Output the (X, Y) coordinate of the center of the cell containing the given text.  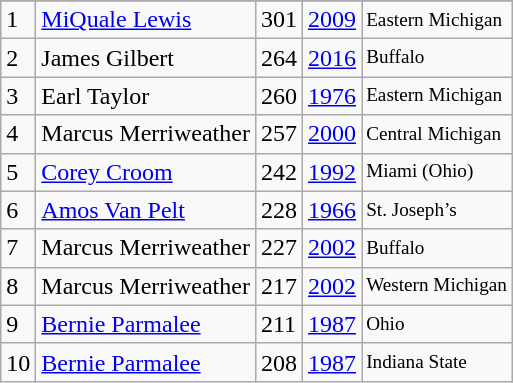
7 (18, 248)
MiQuale Lewis (146, 20)
Amos Van Pelt (146, 210)
10 (18, 362)
4 (18, 134)
Western Michigan (437, 286)
1992 (332, 172)
208 (278, 362)
242 (278, 172)
Corey Croom (146, 172)
3 (18, 96)
2000 (332, 134)
217 (278, 286)
1 (18, 20)
260 (278, 96)
1966 (332, 210)
Miami (Ohio) (437, 172)
St. Joseph’s (437, 210)
Ohio (437, 324)
301 (278, 20)
Indiana State (437, 362)
2009 (332, 20)
8 (18, 286)
2016 (332, 58)
257 (278, 134)
6 (18, 210)
228 (278, 210)
Earl Taylor (146, 96)
James Gilbert (146, 58)
9 (18, 324)
264 (278, 58)
211 (278, 324)
Central Michigan (437, 134)
1976 (332, 96)
227 (278, 248)
2 (18, 58)
5 (18, 172)
